Capture the cell that displays the provided text and extract its [X, Y] central coordinate. 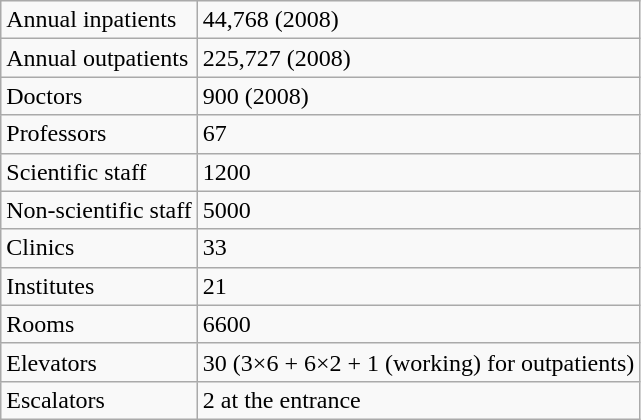
Institutes [100, 286]
Non-scientific staff [100, 210]
67 [418, 134]
Doctors [100, 96]
33 [418, 248]
900 (2008) [418, 96]
Professors [100, 134]
Clinics [100, 248]
Annual outpatients [100, 58]
1200 [418, 172]
Elevators [100, 362]
44,768 (2008) [418, 20]
6600 [418, 324]
30 (3×6 + 6×2 + 1 (working) for outpatients) [418, 362]
225,727 (2008) [418, 58]
Scientific staff [100, 172]
2 at the entrance [418, 400]
Escalators [100, 400]
Rooms [100, 324]
21 [418, 286]
Annual inpatients [100, 20]
5000 [418, 210]
